Return the [X, Y] coordinate for the center point of the cell that contains the specified text.  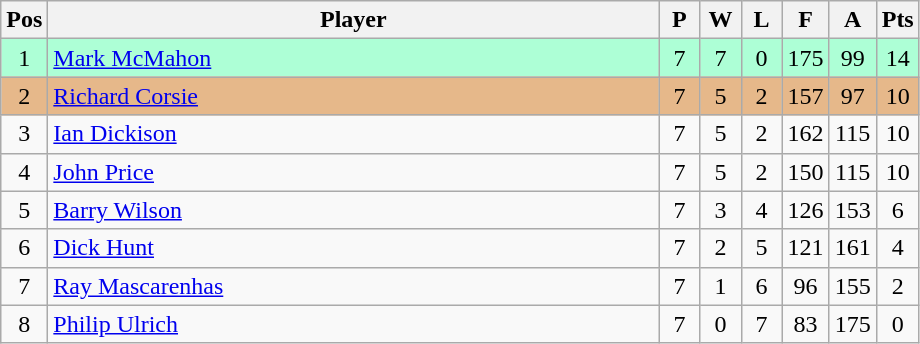
Dick Hunt [354, 248]
Pos [24, 20]
P [680, 20]
Ray Mascarenhas [354, 286]
F [806, 20]
Ian Dickison [354, 134]
W [720, 20]
Mark McMahon [354, 58]
150 [806, 172]
96 [806, 286]
126 [806, 210]
161 [852, 248]
John Price [354, 172]
121 [806, 248]
Richard Corsie [354, 96]
14 [898, 58]
Pts [898, 20]
Philip Ulrich [354, 324]
155 [852, 286]
162 [806, 134]
8 [24, 324]
Player [354, 20]
Barry Wilson [354, 210]
157 [806, 96]
L [762, 20]
A [852, 20]
97 [852, 96]
83 [806, 324]
99 [852, 58]
153 [852, 210]
